Locate the cell with the specified text and output its [x, y] center coordinate. 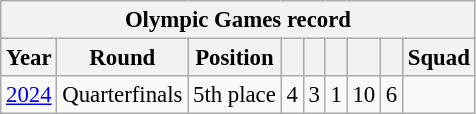
5th place [234, 95]
1 [336, 95]
Year [29, 58]
6 [391, 95]
Squad [438, 58]
3 [314, 95]
Position [234, 58]
Olympic Games record [238, 20]
Round [122, 58]
Quarterfinals [122, 95]
2024 [29, 95]
4 [292, 95]
10 [364, 95]
